Provide the [X, Y] coordinate of the cell's center where the given text is located.  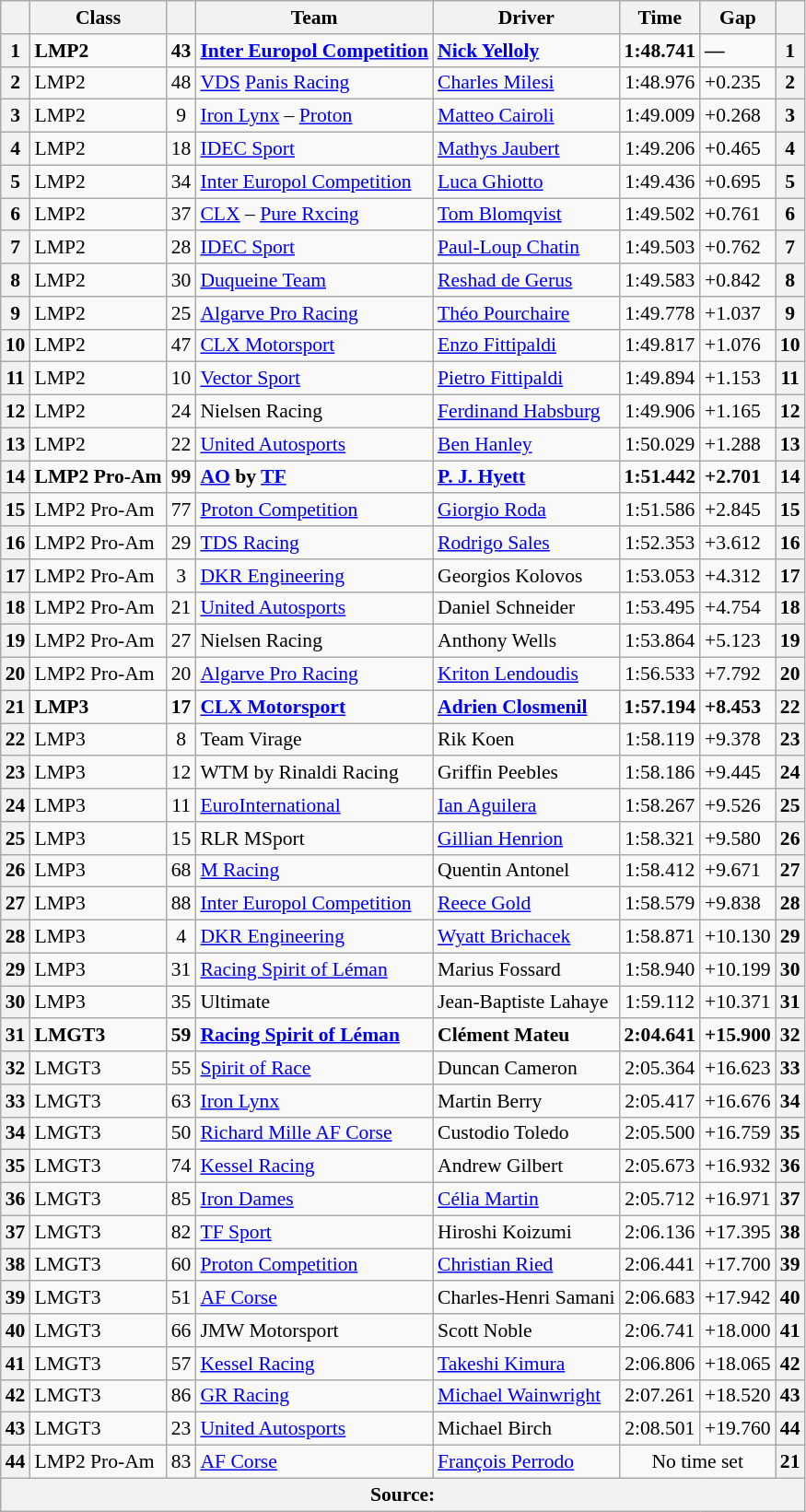
Custodio Toledo [527, 1133]
1:48.976 [660, 83]
+5.123 [738, 641]
Pietro Fittipaldi [527, 379]
+0.761 [738, 215]
Gap [738, 18]
Jean-Baptiste Lahaye [527, 1002]
1:58.412 [660, 871]
François Perrodo [527, 1462]
2:05.712 [660, 1200]
47 [181, 346]
2:06.806 [660, 1364]
Rik Koen [527, 740]
1:58.186 [660, 773]
Nick Yelloly [527, 51]
+1.037 [738, 313]
+4.754 [738, 608]
Wyatt Brichacek [527, 937]
Ferdinand Habsburg [527, 412]
1:49.583 [660, 280]
48 [181, 83]
+1.076 [738, 346]
+0.842 [738, 280]
1:57.194 [660, 707]
RLR MSport [314, 838]
2:08.501 [660, 1429]
+0.235 [738, 83]
Théo Pourchaire [527, 313]
Griffin Peebles [527, 773]
1:59.112 [660, 1002]
+4.312 [738, 576]
+10.371 [738, 1002]
+16.676 [738, 1101]
Ian Aguilera [527, 805]
1:58.321 [660, 838]
1:51.442 [660, 477]
88 [181, 904]
60 [181, 1265]
+7.792 [738, 674]
1:50.029 [660, 444]
+15.900 [738, 1036]
Kriton Lendoudis [527, 674]
1:52.353 [660, 543]
Richard Mille AF Corse [314, 1133]
Time [660, 18]
Andrew Gilbert [527, 1166]
Giorgio Roda [527, 510]
1:53.053 [660, 576]
68 [181, 871]
Enzo Fittipaldi [527, 346]
Iron Dames [314, 1200]
+0.268 [738, 116]
1:49.503 [660, 248]
P. J. Hyett [527, 477]
Christian Ried [527, 1265]
1:49.817 [660, 346]
Rodrigo Sales [527, 543]
M Racing [314, 871]
Adrien Closmenil [527, 707]
74 [181, 1166]
1:51.586 [660, 510]
2:06.741 [660, 1330]
+2.845 [738, 510]
+9.671 [738, 871]
Martin Berry [527, 1101]
+19.760 [738, 1429]
Gillian Henrion [527, 838]
Source: [403, 1494]
Reshad de Gerus [527, 280]
1:49.206 [660, 149]
+1.153 [738, 379]
1:53.864 [660, 641]
57 [181, 1364]
1:49.906 [660, 412]
86 [181, 1396]
Charles-Henri Samani [527, 1298]
Team [314, 18]
+9.580 [738, 838]
+3.612 [738, 543]
Hiroshi Koizumi [527, 1232]
+1.165 [738, 412]
1:49.894 [660, 379]
+18.000 [738, 1330]
+10.130 [738, 937]
+9.378 [738, 740]
Takeshi Kimura [527, 1364]
77 [181, 510]
1:58.119 [660, 740]
+16.623 [738, 1068]
Quentin Antonel [527, 871]
+18.520 [738, 1396]
No time set [698, 1462]
82 [181, 1232]
Michael Birch [527, 1429]
Matteo Cairoli [527, 116]
Scott Noble [527, 1330]
Iron Lynx – Proton [314, 116]
+0.695 [738, 182]
Vector Sport [314, 379]
2:06.441 [660, 1265]
+1.288 [738, 444]
+16.759 [738, 1133]
Marius Fossard [527, 969]
Daniel Schneider [527, 608]
Michael Wainwright [527, 1396]
Iron Lynx [314, 1101]
+10.199 [738, 969]
+9.838 [738, 904]
VDS Panis Racing [314, 83]
Tom Blomqvist [527, 215]
66 [181, 1330]
+17.942 [738, 1298]
1:48.741 [660, 51]
2:06.136 [660, 1232]
+16.971 [738, 1200]
TF Sport [314, 1232]
2:05.673 [660, 1166]
Paul-Loup Chatin [527, 248]
1:58.579 [660, 904]
Luca Ghiotto [527, 182]
55 [181, 1068]
Spirit of Race [314, 1068]
Mathys Jaubert [527, 149]
+2.701 [738, 477]
2:05.500 [660, 1133]
+16.932 [738, 1166]
2:05.417 [660, 1101]
+9.445 [738, 773]
Reece Gold [527, 904]
1:49.502 [660, 215]
+8.453 [738, 707]
1:58.871 [660, 937]
2:07.261 [660, 1396]
Ben Hanley [527, 444]
1:49.009 [660, 116]
99 [181, 477]
Duqueine Team [314, 280]
EuroInternational [314, 805]
1:56.533 [660, 674]
Georgios Kolovos [527, 576]
+17.700 [738, 1265]
Charles Milesi [527, 83]
63 [181, 1101]
JMW Motorsport [314, 1330]
AO by TF [314, 477]
51 [181, 1298]
1:49.778 [660, 313]
+17.395 [738, 1232]
1:58.267 [660, 805]
Ultimate [314, 1002]
2:05.364 [660, 1068]
+9.526 [738, 805]
Célia Martin [527, 1200]
+0.762 [738, 248]
GR Racing [314, 1396]
Team Virage [314, 740]
2:06.683 [660, 1298]
1:53.495 [660, 608]
TDS Racing [314, 543]
Anthony Wells [527, 641]
2:04.641 [660, 1036]
WTM by Rinaldi Racing [314, 773]
+0.465 [738, 149]
1:58.940 [660, 969]
— [738, 51]
Duncan Cameron [527, 1068]
59 [181, 1036]
Driver [527, 18]
50 [181, 1133]
85 [181, 1200]
Class [98, 18]
83 [181, 1462]
CLX – Pure Rxcing [314, 215]
Clément Mateu [527, 1036]
+18.065 [738, 1364]
1:49.436 [660, 182]
